From the cell containing the given text, extract its center point as (x, y) coordinate. 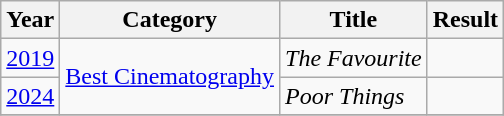
Result (465, 20)
2019 (30, 58)
2024 (30, 96)
Category (170, 20)
Year (30, 20)
Best Cinematography (170, 77)
Title (354, 20)
Poor Things (354, 96)
The Favourite (354, 58)
